Provide the [x, y] coordinate of the cell's center where the given text is located.  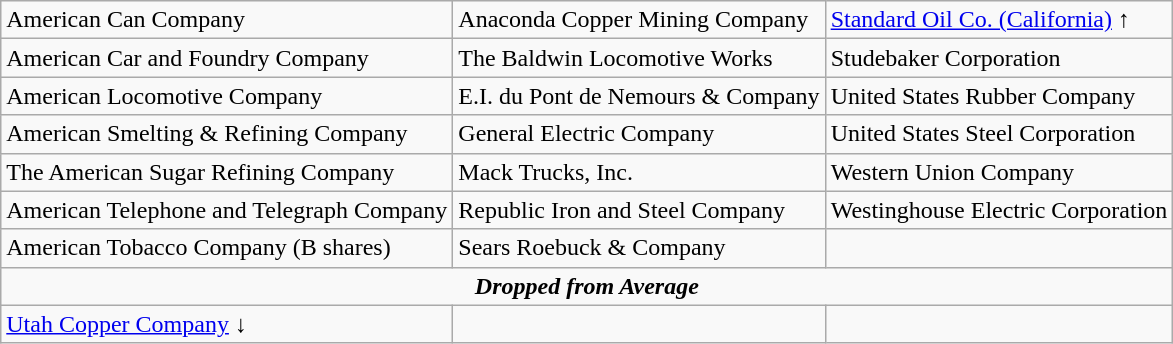
Western Union Company [999, 172]
Studebaker Corporation [999, 58]
Sears Roebuck & Company [639, 248]
American Car and Foundry Company [227, 58]
The American Sugar Refining Company [227, 172]
United States Steel Corporation [999, 134]
American Telephone and Telegraph Company [227, 210]
Anaconda Copper Mining Company [639, 20]
American Smelting & Refining Company [227, 134]
The Baldwin Locomotive Works [639, 58]
General Electric Company [639, 134]
American Tobacco Company (B shares) [227, 248]
Westinghouse Electric Corporation [999, 210]
Republic Iron and Steel Company [639, 210]
United States Rubber Company [999, 96]
Standard Oil Co. (California) ↑ [999, 20]
Utah Copper Company ↓ [227, 324]
Dropped from Average [587, 286]
E.I. du Pont de Nemours & Company [639, 96]
American Can Company [227, 20]
Mack Trucks, Inc. [639, 172]
American Locomotive Company [227, 96]
